Locate the cell with the specified text and output its [x, y] center coordinate. 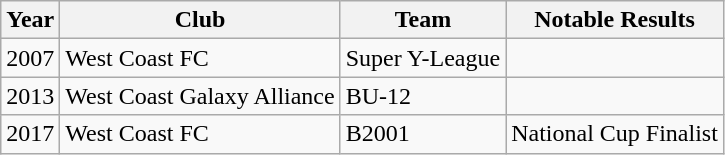
Team [422, 20]
Club [200, 20]
West Coast Galaxy Alliance [200, 96]
National Cup Finalist [615, 134]
2013 [30, 96]
BU-12 [422, 96]
Super Y-League [422, 58]
Notable Results [615, 20]
Year [30, 20]
2017 [30, 134]
B2001 [422, 134]
2007 [30, 58]
